Output the (x, y) coordinate of the center of the cell containing the given text.  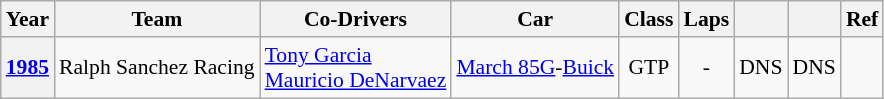
Ralph Sanchez Racing (157, 68)
Laps (706, 19)
Co-Drivers (356, 19)
Ref (862, 19)
Class (648, 19)
Team (157, 19)
Car (535, 19)
Year (28, 19)
Tony Garcia Mauricio DeNarvaez (356, 68)
March 85G-Buick (535, 68)
GTP (648, 68)
1985 (28, 68)
- (706, 68)
